Return [X, Y] of the center of cell containing provided text 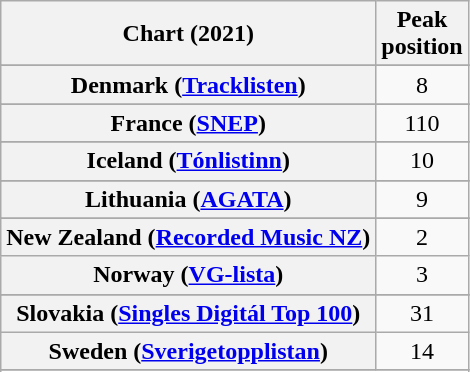
31 [422, 313]
14 [422, 351]
Slovakia (Singles Digitál Top 100) [188, 313]
France (SNEP) [188, 123]
8 [422, 85]
110 [422, 123]
Peakposition [422, 34]
2 [422, 237]
10 [422, 161]
Iceland (Tónlistinn) [188, 161]
Lithuania (AGATA) [188, 199]
3 [422, 275]
New Zealand (Recorded Music NZ) [188, 237]
Chart (2021) [188, 34]
9 [422, 199]
Denmark (Tracklisten) [188, 85]
Norway (VG-lista) [188, 275]
Sweden (Sverigetopplistan) [188, 351]
